Return the (X, Y) coordinate for the center point of the cell that contains the specified text.  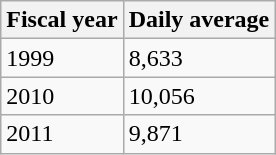
9,871 (199, 134)
8,633 (199, 58)
2011 (62, 134)
10,056 (199, 96)
Daily average (199, 20)
1999 (62, 58)
2010 (62, 96)
Fiscal year (62, 20)
